From the cell containing the given text, extract its center point as (X, Y) coordinate. 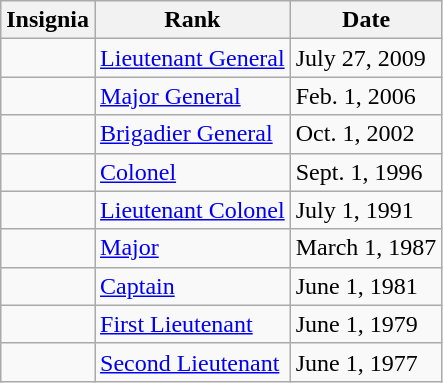
Second Lieutenant (193, 362)
Brigadier General (193, 134)
Colonel (193, 172)
June 1, 1977 (366, 362)
Insignia (48, 20)
Rank (193, 20)
Date (366, 20)
Sept. 1, 1996 (366, 172)
Lieutenant Colonel (193, 210)
March 1, 1987 (366, 248)
Feb. 1, 2006 (366, 96)
June 1, 1979 (366, 324)
Major General (193, 96)
Oct. 1, 2002 (366, 134)
June 1, 1981 (366, 286)
July 1, 1991 (366, 210)
Lieutenant General (193, 58)
July 27, 2009 (366, 58)
Captain (193, 286)
First Lieutenant (193, 324)
Major (193, 248)
